Find where the given text appears and provide that cell's center as [x, y] coordinate. 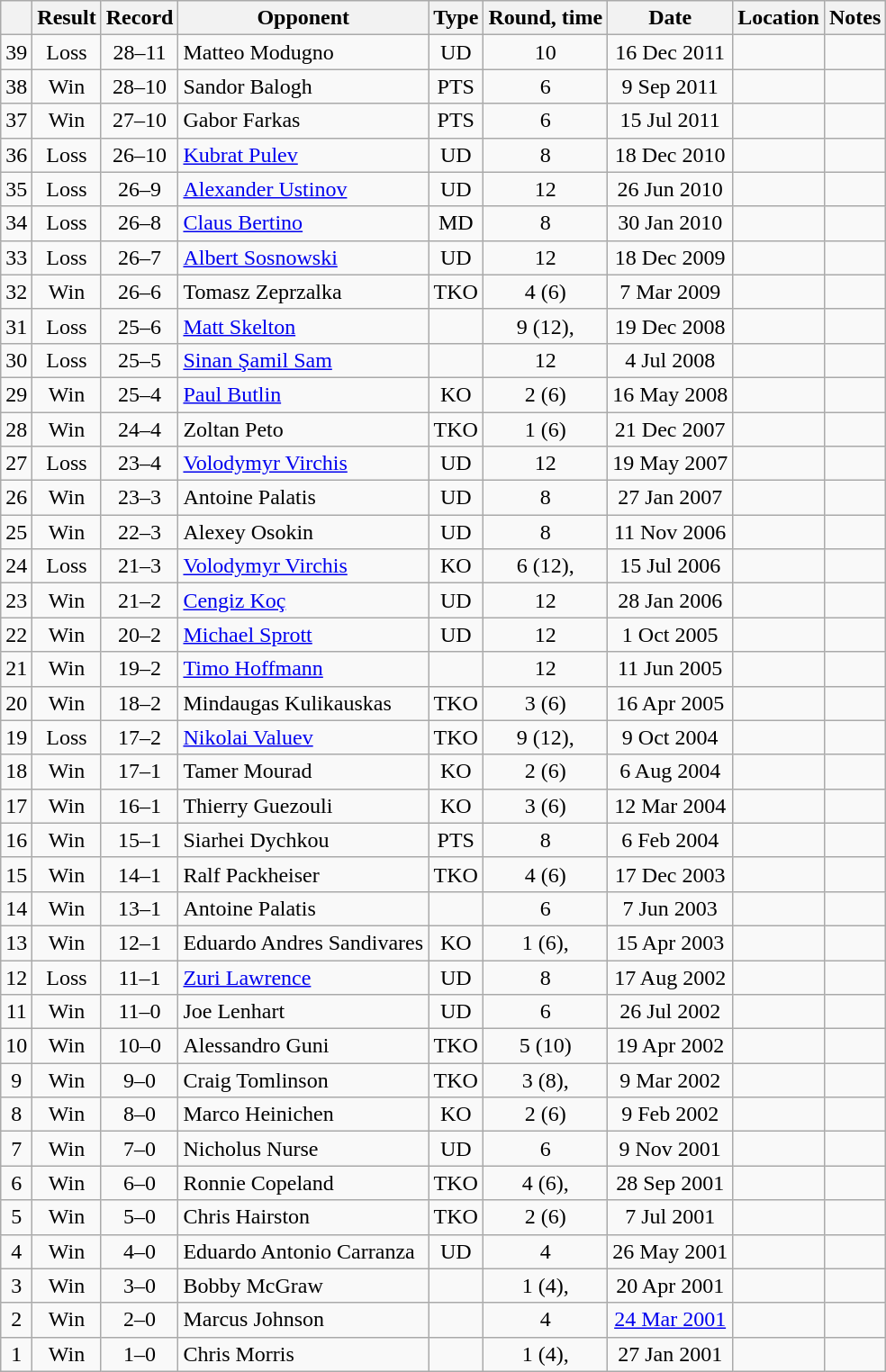
Mindaugas Kulikauskas [303, 703]
Craig Tomlinson [303, 1080]
28–11 [140, 52]
7–0 [140, 1149]
9 Nov 2001 [670, 1149]
11–1 [140, 977]
25–4 [140, 394]
14 [16, 908]
23–4 [140, 464]
Result [67, 18]
Tomasz Zeprzalka [303, 292]
19 Dec 2008 [670, 326]
22 [16, 635]
Ralf Packheiser [303, 874]
22–3 [140, 532]
16 Apr 2005 [670, 703]
29 [16, 394]
15–1 [140, 840]
18–2 [140, 703]
28 [16, 429]
Kubrat Pulev [303, 155]
Date [670, 18]
14–1 [140, 874]
Tamer Mourad [303, 772]
26–8 [140, 223]
Alessandro Guni [303, 1046]
37 [16, 121]
Chris Hairston [303, 1217]
17–1 [140, 772]
Siarhei Dychkou [303, 840]
26 Jun 2010 [670, 189]
Round, time [546, 18]
3 (8), [546, 1080]
Zoltan Peto [303, 429]
11–0 [140, 1012]
16–1 [140, 806]
12 Mar 2004 [670, 806]
26–10 [140, 155]
13 [16, 943]
32 [16, 292]
18 [16, 772]
Nicholus Nurse [303, 1149]
Thierry Guezouli [303, 806]
17 Dec 2003 [670, 874]
Chris Morris [303, 1354]
9 Mar 2002 [670, 1080]
15 Apr 2003 [670, 943]
39 [16, 52]
13–1 [140, 908]
27–10 [140, 121]
31 [16, 326]
18 Dec 2010 [670, 155]
Zuri Lawrence [303, 977]
Notes [854, 18]
Claus Bertino [303, 223]
36 [16, 155]
23 [16, 600]
26 Jul 2002 [670, 1012]
Matteo Modugno [303, 52]
17–2 [140, 737]
Albert Sosnowski [303, 257]
21–3 [140, 566]
17 Aug 2002 [670, 977]
Timo Hoffmann [303, 669]
6–0 [140, 1183]
1 Oct 2005 [670, 635]
3–0 [140, 1286]
11 Jun 2005 [670, 669]
27 Jan 2001 [670, 1354]
20 Apr 2001 [670, 1286]
7 [16, 1149]
18 Dec 2009 [670, 257]
26 May 2001 [670, 1251]
1–0 [140, 1354]
Joe Lenhart [303, 1012]
15 Jul 2011 [670, 121]
17 [16, 806]
7 Jul 2001 [670, 1217]
4–0 [140, 1251]
Sinan Şamil Sam [303, 360]
27 [16, 464]
25–5 [140, 360]
19 Apr 2002 [670, 1046]
9 Feb 2002 [670, 1115]
2 [16, 1320]
1 (6), [546, 943]
Record [140, 18]
28–10 [140, 86]
Sandor Balogh [303, 86]
5–0 [140, 1217]
7 Mar 2009 [670, 292]
12–1 [140, 943]
26–6 [140, 292]
1 [16, 1354]
Location [779, 18]
Alexander Ustinov [303, 189]
Marcus Johnson [303, 1320]
3 [16, 1286]
8–0 [140, 1115]
10–0 [140, 1046]
21–2 [140, 600]
Michael Sprott [303, 635]
5 (10) [546, 1046]
19 May 2007 [670, 464]
26–9 [140, 189]
11 Nov 2006 [670, 532]
30 [16, 360]
30 Jan 2010 [670, 223]
1 (6) [546, 429]
9 Oct 2004 [670, 737]
20 [16, 703]
Gabor Farkas [303, 121]
28 Jan 2006 [670, 600]
Bobby McGraw [303, 1286]
21 [16, 669]
28 Sep 2001 [670, 1183]
Type [456, 18]
6 Aug 2004 [670, 772]
26 [16, 498]
34 [16, 223]
MD [456, 223]
19–2 [140, 669]
5 [16, 1217]
2–0 [140, 1320]
6 (12), [546, 566]
23–3 [140, 498]
15 Jul 2006 [670, 566]
38 [16, 86]
9 [16, 1080]
Eduardo Antonio Carranza [303, 1251]
25–6 [140, 326]
25 [16, 532]
Paul Butlin [303, 394]
9 Sep 2011 [670, 86]
27 Jan 2007 [670, 498]
33 [16, 257]
4 (6), [546, 1183]
11 [16, 1012]
19 [16, 737]
26–7 [140, 257]
20–2 [140, 635]
Matt Skelton [303, 326]
Marco Heinichen [303, 1115]
35 [16, 189]
21 Dec 2007 [670, 429]
4 Jul 2008 [670, 360]
Ronnie Copeland [303, 1183]
16 [16, 840]
Cengiz Koç [303, 600]
24 [16, 566]
Nikolai Valuev [303, 737]
9–0 [140, 1080]
Alexey Osokin [303, 532]
7 Jun 2003 [670, 908]
Opponent [303, 18]
24 Mar 2001 [670, 1320]
Eduardo Andres Sandivares [303, 943]
16 May 2008 [670, 394]
16 Dec 2011 [670, 52]
6 Feb 2004 [670, 840]
24–4 [140, 429]
15 [16, 874]
